Capture the cell that displays the provided text and extract its [X, Y] central coordinate. 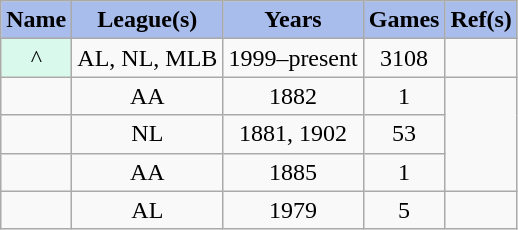
League(s) [148, 20]
3108 [404, 58]
1885 [293, 172]
AL [148, 210]
1882 [293, 96]
Games [404, 20]
^ [36, 58]
5 [404, 210]
1979 [293, 210]
Name [36, 20]
NL [148, 134]
53 [404, 134]
1881, 1902 [293, 134]
Ref(s) [481, 20]
1999–present [293, 58]
AL, NL, MLB [148, 58]
Years [293, 20]
